Output the (X, Y) coordinate of the center of the cell containing the given text.  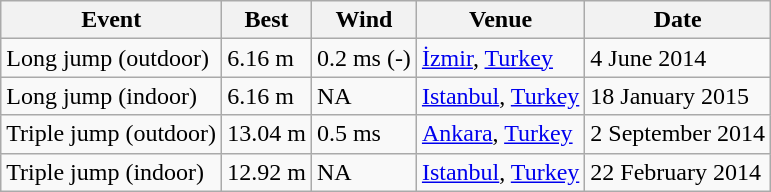
12.92 m (267, 172)
Triple jump (outdoor) (112, 134)
Date (678, 20)
Best (267, 20)
Long jump (outdoor) (112, 58)
Wind (364, 20)
Ankara, Turkey (500, 134)
Venue (500, 20)
13.04 m (267, 134)
Long jump (indoor) (112, 96)
İzmir, Turkey (500, 58)
2 September 2014 (678, 134)
Event (112, 20)
0.2 ms (-) (364, 58)
Triple jump (indoor) (112, 172)
4 June 2014 (678, 58)
18 January 2015 (678, 96)
22 February 2014 (678, 172)
0.5 ms (364, 134)
